Detect which cell encompasses the target text, then output its (x, y) center coordinate. 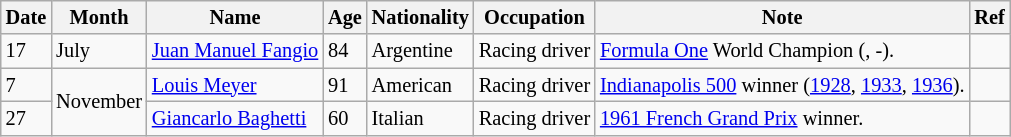
Note (782, 17)
Nationality (420, 17)
Giancarlo Baghetti (235, 118)
July (99, 51)
17 (26, 51)
Occupation (534, 17)
7 (26, 85)
Argentine (420, 51)
November (99, 102)
27 (26, 118)
Juan Manuel Fangio (235, 51)
Age (345, 17)
91 (345, 85)
Italian (420, 118)
Month (99, 17)
Formula One World Champion (, -). (782, 51)
Indianapolis 500 winner (1928, 1933, 1936). (782, 85)
60 (345, 118)
Louis Meyer (235, 85)
1961 French Grand Prix winner. (782, 118)
84 (345, 51)
Date (26, 17)
Ref (989, 17)
American (420, 85)
Name (235, 17)
